Extract the [X, Y] coordinate from the center of the cell holding the provided text.  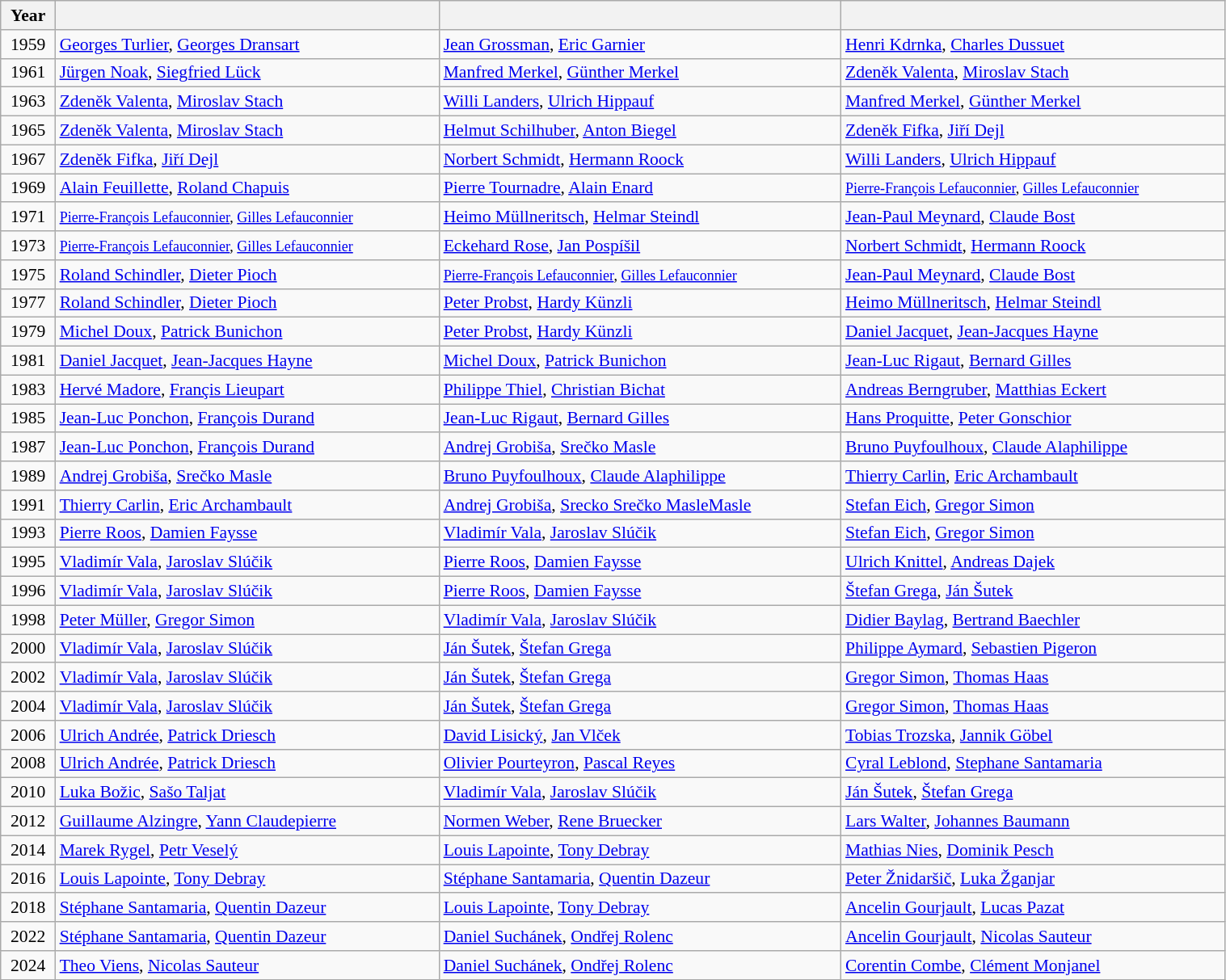
Alain Feuillette, Roland Chapuis [247, 188]
1985 [28, 418]
Theo Viens, Nicolas Sauteur [247, 965]
1981 [28, 361]
2012 [28, 822]
1995 [28, 562]
Philippe Aymard, Sebastien Pigeron [1033, 649]
1998 [28, 620]
1973 [28, 246]
1965 [28, 131]
2024 [28, 965]
Normen Weber, Rene Bruecker [640, 822]
Tobias Trozska, Jannik Göbel [1033, 735]
Jean Grossman, Eric Garnier [640, 44]
Luka Božic, Sašo Taljat [247, 793]
1959 [28, 44]
1975 [28, 275]
Olivier Pourteyron, Pascal Reyes [640, 763]
Jürgen Noak, Siegfried Lück [247, 73]
Guillaume Alzingre, Yann Claudepierre [247, 822]
Hans Proquitte, Peter Gonschior [1033, 418]
Marek Rygel, Petr Veselý [247, 850]
Didier Baylag, Bertrand Baechler [1033, 620]
Philippe Thiel, Christian Bichat [640, 389]
Mathias Nies, Dominik Pesch [1033, 850]
1983 [28, 389]
2008 [28, 763]
Andreas Berngruber, Matthias Eckert [1033, 389]
Lars Walter, Johannes Baumann [1033, 822]
David Lisický, Jan Vlček [640, 735]
Ancelin Gourjault, Lucas Pazat [1033, 908]
1971 [28, 217]
1987 [28, 448]
2018 [28, 908]
2022 [28, 936]
2002 [28, 678]
2016 [28, 879]
1993 [28, 533]
1989 [28, 476]
Štefan Grega, Ján Šutek [1033, 591]
Corentin Combe, Clément Monjanel [1033, 965]
1963 [28, 102]
Hervé Madore, Françis Lieupart [247, 389]
1977 [28, 303]
Helmut Schilhuber, Anton Biegel [640, 131]
Year [28, 15]
Andrej Grobiša, Srecko Srečko MasleMasle [640, 505]
Ulrich Knittel, Andreas Dajek [1033, 562]
1991 [28, 505]
1967 [28, 159]
1961 [28, 73]
Pierre Tournadre, Alain Enard [640, 188]
2006 [28, 735]
2014 [28, 850]
Henri Kdrnka, Charles Dussuet [1033, 44]
Georges Turlier, Georges Dransart [247, 44]
2010 [28, 793]
Peter Žnidaršič, Luka Žganjar [1033, 879]
Ancelin Gourjault, Nicolas Sauteur [1033, 936]
2004 [28, 706]
Peter Müller, Gregor Simon [247, 620]
Eckehard Rose, Jan Pospíšil [640, 246]
Cyral Leblond, Stephane Santamaria [1033, 763]
2000 [28, 649]
1979 [28, 332]
1996 [28, 591]
1969 [28, 188]
